Provide the [x, y] coordinate of the cell's center where the given text is located.  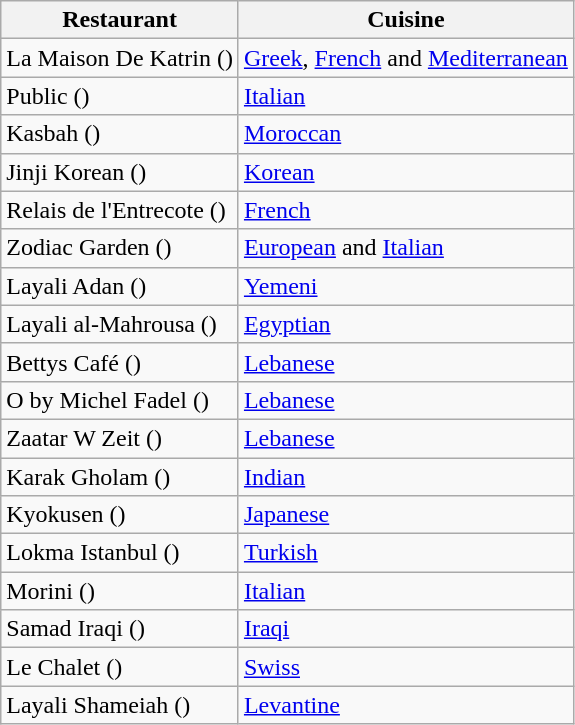
Swiss [406, 667]
Turkish [406, 553]
Indian [406, 477]
Karak Gholam () [120, 477]
Cuisine [406, 20]
Le Chalet () [120, 667]
European and Italian [406, 248]
O by Michel Fadel () [120, 400]
Korean [406, 172]
Zodiac Garden () [120, 248]
Bettys Café () [120, 362]
La Maison De Katrin () [120, 58]
Lokma Istanbul () [120, 553]
Yemeni [406, 286]
Layali Shameiah () [120, 705]
Layali al-Mahrousa () [120, 324]
Samad Iraqi () [120, 629]
Japanese [406, 515]
Levantine [406, 705]
Relais de l'Entrecote () [120, 210]
Zaatar W Zeit () [120, 438]
Layali Adan () [120, 286]
French [406, 210]
Kasbah () [120, 134]
Moroccan [406, 134]
Public () [120, 96]
Kyokusen () [120, 515]
Greek, French and Mediterranean [406, 58]
Restaurant [120, 20]
Morini () [120, 591]
Iraqi [406, 629]
Egyptian [406, 324]
Jinji Korean () [120, 172]
